Find where the given text appears and provide that cell's center as (x, y) coordinate. 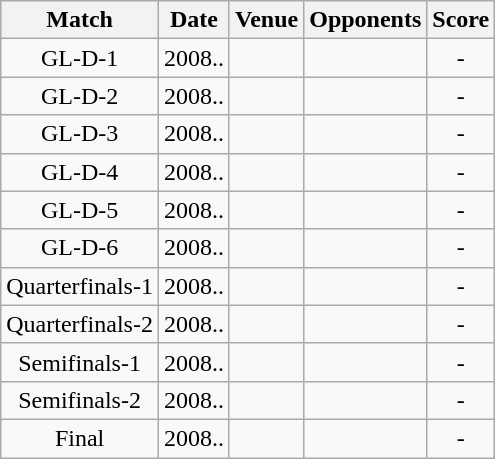
Quarterfinals-1 (80, 286)
Quarterfinals-2 (80, 324)
Venue (266, 20)
GL-D-1 (80, 58)
Semifinals-1 (80, 362)
GL-D-6 (80, 248)
GL-D-4 (80, 172)
Semifinals-2 (80, 400)
Opponents (366, 20)
Final (80, 438)
Date (194, 20)
Match (80, 20)
Score (461, 20)
GL-D-5 (80, 210)
GL-D-2 (80, 96)
GL-D-3 (80, 134)
